For the text-containing cell, return its midpoint in (x, y) coordinate format. 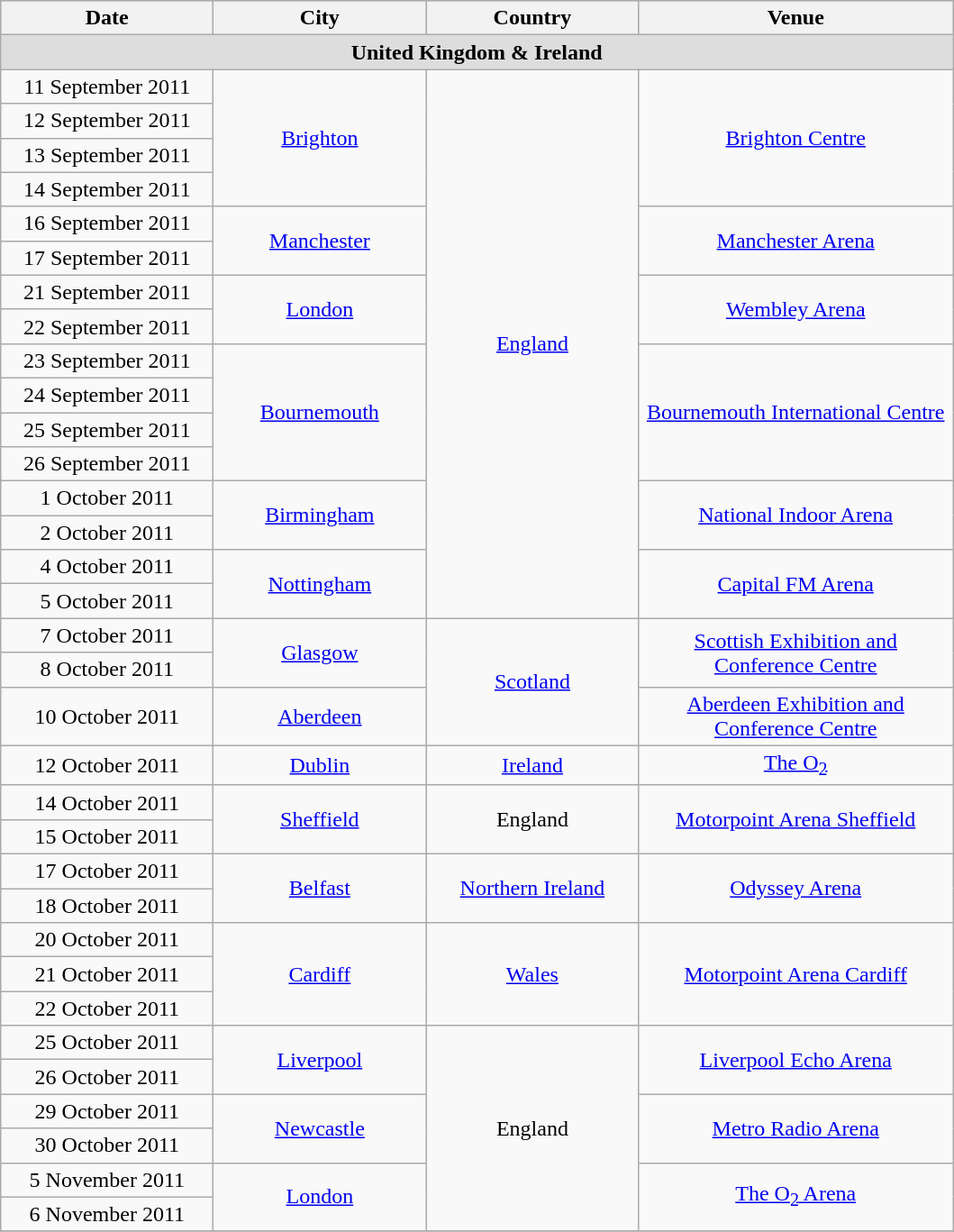
Venue (796, 18)
Nottingham (320, 584)
Sheffield (320, 819)
14 September 2011 (107, 189)
Metro Radio Arena (796, 1128)
5 November 2011 (107, 1180)
Bournemouth (320, 412)
1 October 2011 (107, 498)
Aberdeen Exhibition and Conference Centre (796, 716)
United Kingdom & Ireland (477, 52)
26 September 2011 (107, 464)
Wembley Arena (796, 309)
Liverpool (320, 1060)
7 October 2011 (107, 635)
22 October 2011 (107, 1008)
26 October 2011 (107, 1077)
22 September 2011 (107, 326)
Dublin (320, 765)
Belfast (320, 889)
4 October 2011 (107, 567)
National Indoor Arena (796, 516)
Country (532, 18)
Glasgow (320, 653)
Scotland (532, 681)
Newcastle (320, 1128)
17 September 2011 (107, 258)
25 October 2011 (107, 1043)
5 October 2011 (107, 601)
20 October 2011 (107, 940)
The O2 (796, 765)
Northern Ireland (532, 889)
Brighton Centre (796, 138)
2 October 2011 (107, 533)
21 September 2011 (107, 292)
25 September 2011 (107, 430)
8 October 2011 (107, 670)
Odyssey Arena (796, 889)
The O2 Arena (796, 1197)
Scottish Exhibition and Conference Centre (796, 653)
11 September 2011 (107, 87)
12 October 2011 (107, 765)
Capital FM Arena (796, 584)
17 October 2011 (107, 872)
6 November 2011 (107, 1214)
Ireland (532, 765)
Birmingham (320, 516)
12 September 2011 (107, 121)
Motorpoint Arena Sheffield (796, 819)
30 October 2011 (107, 1145)
Date (107, 18)
18 October 2011 (107, 906)
Cardiff (320, 974)
Manchester (320, 241)
13 September 2011 (107, 155)
Liverpool Echo Arena (796, 1060)
Wales (532, 974)
10 October 2011 (107, 716)
23 September 2011 (107, 360)
16 September 2011 (107, 224)
15 October 2011 (107, 836)
City (320, 18)
Bournemouth International Centre (796, 412)
21 October 2011 (107, 974)
Brighton (320, 138)
29 October 2011 (107, 1111)
Aberdeen (320, 716)
Manchester Arena (796, 241)
Motorpoint Arena Cardiff (796, 974)
14 October 2011 (107, 802)
24 September 2011 (107, 395)
